Find where the given text appears and provide that cell's center as (x, y) coordinate. 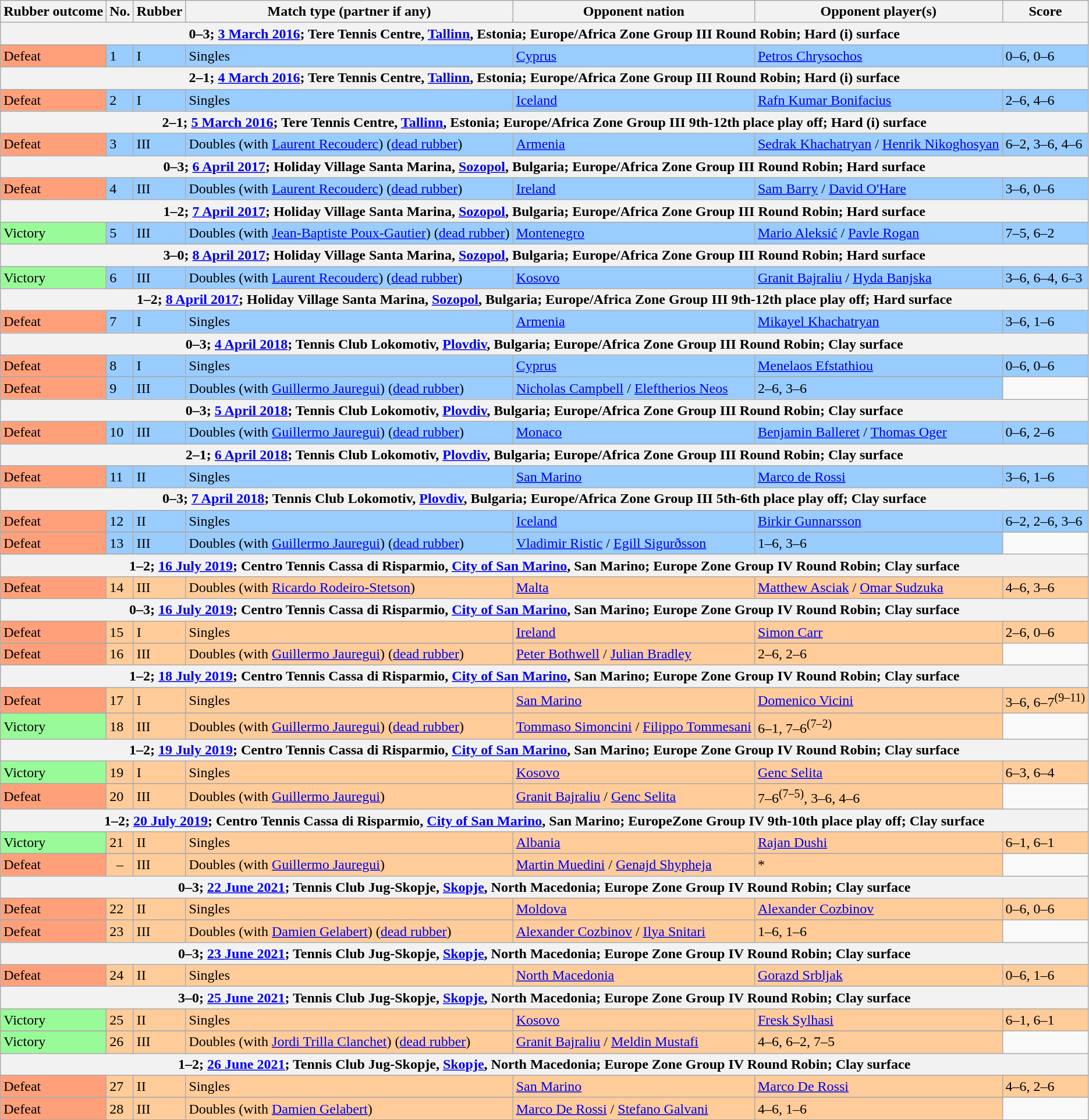
22 (120, 909)
Rajan Dushi (878, 843)
2–1; 5 March 2016; Tere Tennis Centre, Tallinn, Estonia; Europe/Africa Zone Group III 9th-12th place play off; Hard (i) surface (545, 122)
2–6, 3–6 (878, 388)
North Macedonia (633, 976)
Petros Chrysochos (878, 56)
Simon Carr (878, 632)
4 (120, 189)
Opponent nation (633, 12)
* (878, 865)
7–6(7–5), 3–6, 4–6 (878, 796)
4–6, 1–6 (878, 1108)
Doubles (with Jordi Trilla Clanchet) (dead rubber) (349, 1042)
6–2, 3–6, 4–6 (1045, 144)
19 (120, 772)
Domenico Vicini (878, 701)
3–0; 8 April 2017; Holiday Village Santa Marina, Sozopol, Bulgaria; Europe/Africa Zone Group III Round Robin; Hard surface (545, 255)
Doubles (with Damien Gelabert) (dead rubber) (349, 931)
5 (120, 233)
2–6, 0–6 (1045, 632)
Granit Bajraliu / Genc Selita (633, 796)
Albania (633, 843)
1–6, 3–6 (878, 543)
Opponent player(s) (878, 12)
Sedrak Khachatryan / Henrik Nikoghosyan (878, 144)
23 (120, 931)
Rubber outcome (54, 12)
0–6, 1–6 (1045, 976)
2–6, 2–6 (878, 654)
Monaco (633, 433)
Alexander Cozbinov (878, 909)
24 (120, 976)
18 (120, 726)
13 (120, 543)
6 (120, 278)
4–6, 2–6 (1045, 1086)
2 (120, 100)
Moldova (633, 909)
Doubles (with Damien Gelabert) (349, 1108)
Alexander Cozbinov / Ilya Snitari (633, 931)
7 (120, 322)
Score (1045, 12)
Mario Aleksić / Pavle Rogan (878, 233)
4–6, 6–2, 7–5 (878, 1042)
4–6, 3–6 (1045, 587)
0–3; 6 April 2017; Holiday Village Santa Marina, Sozopol, Bulgaria; Europe/Africa Zone Group III Round Robin; Hard surface (545, 166)
3–6, 6–4, 6–3 (1045, 278)
27 (120, 1086)
6–3, 6–4 (1045, 772)
2–1; 4 March 2016; Tere Tennis Centre, Tallinn, Estonia; Europe/Africa Zone Group III Round Robin; Hard (i) surface (545, 78)
14 (120, 587)
Marco De Rossi (878, 1086)
1–2; 7 April 2017; Holiday Village Santa Marina, Sozopol, Bulgaria; Europe/Africa Zone Group III Round Robin; Hard surface (545, 211)
0–6, 2–6 (1045, 433)
16 (120, 654)
Doubles (with Jean-Baptiste Poux-Gautier) (dead rubber) (349, 233)
0–3; 22 June 2021; Tennis Club Jug-Skopje, Skopje, North Macedonia; Europe Zone Group IV Round Robin; Clay surface (545, 887)
0–3; 23 June 2021; Tennis Club Jug-Skopje, Skopje, North Macedonia; Europe Zone Group IV Round Robin; Clay surface (545, 954)
3–6, 6–7(9–11) (1045, 701)
Peter Bothwell / Julian Bradley (633, 654)
Rafn Kumar Bonifacius (878, 100)
15 (120, 632)
28 (120, 1108)
Birkir Gunnarsson (878, 521)
20 (120, 796)
17 (120, 701)
1–2; 8 April 2017; Holiday Village Santa Marina, Sozopol, Bulgaria; Europe/Africa Zone Group III 9th-12th place play off; Hard surface (545, 300)
2–1; 6 April 2018; Tennis Club Lokomotiv, Plovdiv, Bulgaria; Europe/Africa Zone Group III Round Robin; Clay surface (545, 455)
1–2; 26 June 2021; Tennis Club Jug-Skopje, Skopje, North Macedonia; Europe Zone Group IV Round Robin; Clay surface (545, 1064)
Marco de Rossi (878, 477)
Menelaos Efstathiou (878, 366)
10 (120, 433)
Montenegro (633, 233)
6–1, 7–6(7–2) (878, 726)
3 (120, 144)
Nicholas Campbell / Eleftherios Neos (633, 388)
0–3; 16 July 2019; Centro Tennis Cassa di Risparmio, City of San Marino, San Marino; Europe Zone Group IV Round Robin; Clay surface (545, 609)
Vladimir Ristic / Egill Sigurðsson (633, 543)
Tommaso Simoncini / Filippo Tommesani (633, 726)
2–6, 4–6 (1045, 100)
Gorazd Srbljak (878, 976)
21 (120, 843)
8 (120, 366)
0–3; 3 March 2016; Tere Tennis Centre, Tallinn, Estonia; Europe/Africa Zone Group III Round Robin; Hard (i) surface (545, 34)
Doubles (with Ricardo Rodeiro-Stetson) (349, 587)
1–6, 1–6 (878, 931)
3–6, 0–6 (1045, 189)
Benjamin Balleret / Thomas Oger (878, 433)
6–2, 2–6, 3–6 (1045, 521)
Rubber (159, 12)
Granit Bajraliu / Meldin Mustafi (633, 1042)
No. (120, 12)
1–2; 20 July 2019; Centro Tennis Cassa di Risparmio, City of San Marino, San Marino; EuropeZone Group IV 9th-10th place play off; Clay surface (545, 820)
12 (120, 521)
25 (120, 1020)
Matthew Asciak / Omar Sudzuka (878, 587)
1–2; 18 July 2019; Centro Tennis Cassa di Risparmio, City of San Marino, San Marino; Europe Zone Group IV Round Robin; Clay surface (545, 676)
Genc Selita (878, 772)
– (120, 865)
3–0; 25 June 2021; Tennis Club Jug-Skopje, Skopje, North Macedonia; Europe Zone Group IV Round Robin; Clay surface (545, 998)
0–3; 5 April 2018; Tennis Club Lokomotiv, Plovdiv, Bulgaria; Europe/Africa Zone Group III Round Robin; Clay surface (545, 410)
Malta (633, 587)
Match type (partner if any) (349, 12)
Martin Muedini / Genajd Shypheja (633, 865)
1–2; 19 July 2019; Centro Tennis Cassa di Risparmio, City of San Marino, San Marino; Europe Zone Group IV Round Robin; Clay surface (545, 750)
11 (120, 477)
26 (120, 1042)
Mikayel Khachatryan (878, 322)
0–3; 7 April 2018; Tennis Club Lokomotiv, Plovdiv, Bulgaria; Europe/Africa Zone Group III 5th-6th place play off; Clay surface (545, 499)
Marco De Rossi / Stefano Galvani (633, 1108)
1 (120, 56)
0–3; 4 April 2018; Tennis Club Lokomotiv, Plovdiv, Bulgaria; Europe/Africa Zone Group III Round Robin; Clay surface (545, 344)
Granit Bajraliu / Hyda Banjska (878, 278)
7–5, 6–2 (1045, 233)
Sam Barry / David O'Hare (878, 189)
Fresk Sylhasi (878, 1020)
9 (120, 388)
1–2; 16 July 2019; Centro Tennis Cassa di Risparmio, City of San Marino, San Marino; Europe Zone Group IV Round Robin; Clay surface (545, 565)
